Return (X, Y) of the center of cell containing provided text 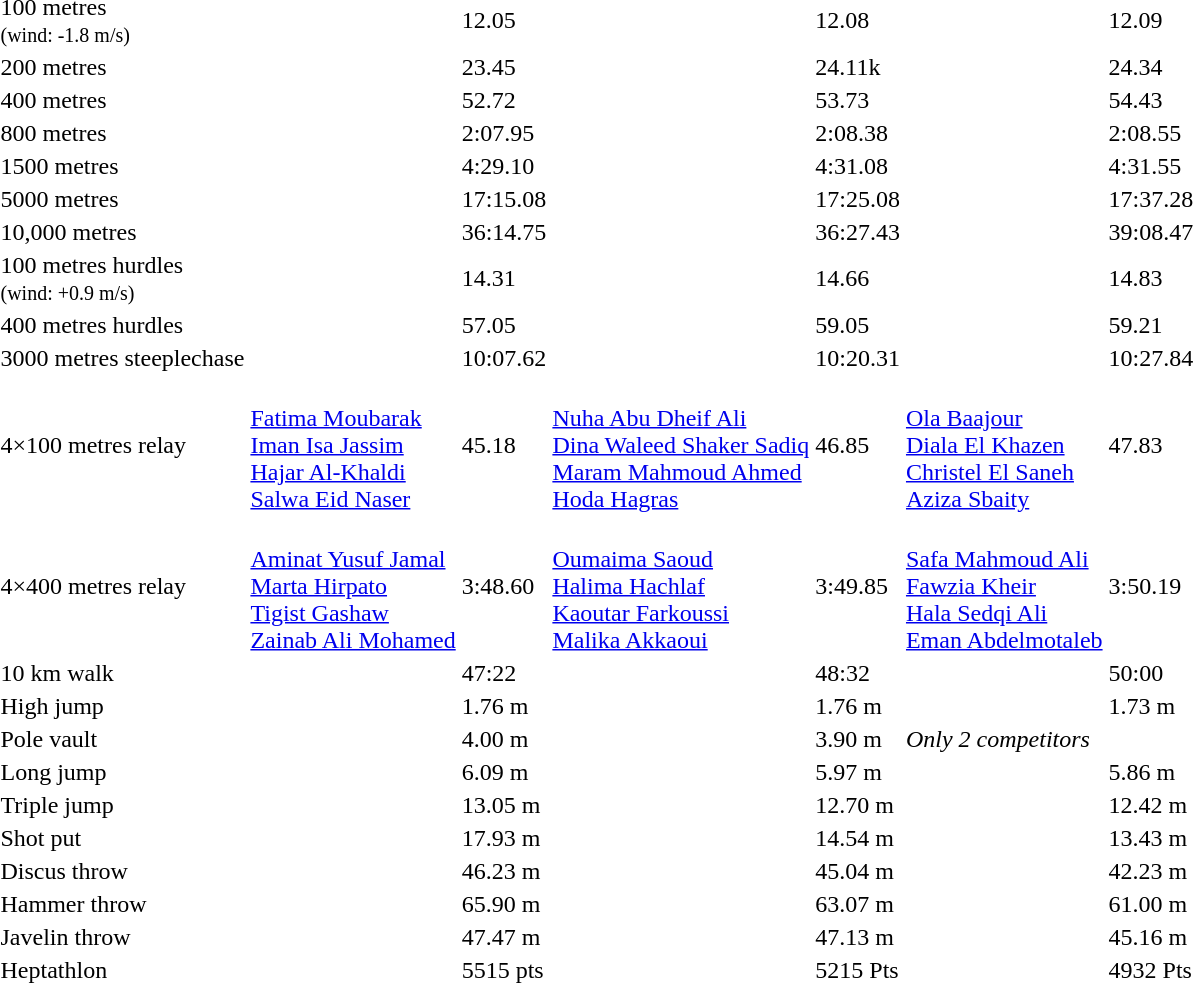
46.23 m (504, 871)
Nuha Abu Dheif AliDina Waleed Shaker SadiqMaram Mahmoud AhmedHoda Hagras (681, 445)
14.66 (858, 278)
5.97 m (858, 772)
47.13 m (858, 937)
47.47 m (504, 937)
10:20.31 (858, 358)
Oumaima SaoudHalima HachlafKaoutar FarkoussiMalika Akkaoui (681, 586)
46.85 (858, 445)
13.05 m (504, 805)
4:29.10 (504, 166)
6.09 m (504, 772)
57.05 (504, 325)
36:27.43 (858, 232)
Safa Mahmoud AliFawzia KheirHala Sedqi AliEman Abdelmotaleb (1004, 586)
Aminat Yusuf JamalMarta HirpatoTigist GashawZainab Ali Mohamed (353, 586)
14.54 m (858, 838)
17:15.08 (504, 199)
52.72 (504, 100)
48:32 (858, 673)
23.45 (504, 67)
53.73 (858, 100)
45.04 m (858, 871)
17.93 m (504, 838)
2:07.95 (504, 133)
2:08.38 (858, 133)
3:49.85 (858, 586)
Fatima MoubarakIman Isa JassimHajar Al-KhaldiSalwa Eid Naser (353, 445)
17:25.08 (858, 199)
63.07 m (858, 904)
4:31.08 (858, 166)
65.90 m (504, 904)
12.70 m (858, 805)
45.18 (504, 445)
36:14.75 (504, 232)
3:48.60 (504, 586)
3.90 m (858, 739)
10:07.62 (504, 358)
Only 2 competitors (1004, 739)
Ola BaajourDiala El KhazenChristel El SanehAziza Sbaity (1004, 445)
47:22 (504, 673)
24.11k (858, 67)
59.05 (858, 325)
4.00 m (504, 739)
14.31 (504, 278)
